Provide the (x, y) coordinate of the cell's center where the given text is located.  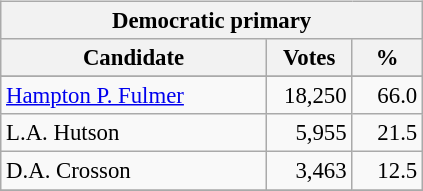
21.5 (388, 133)
Hampton P. Fulmer (134, 96)
D.A. Crosson (134, 171)
Democratic primary (212, 21)
12.5 (388, 171)
Votes (309, 58)
66.0 (388, 96)
L.A. Hutson (134, 133)
5,955 (309, 133)
18,250 (309, 96)
Candidate (134, 58)
3,463 (309, 171)
% (388, 58)
